From the cell containing the given text, extract its center point as (x, y) coordinate. 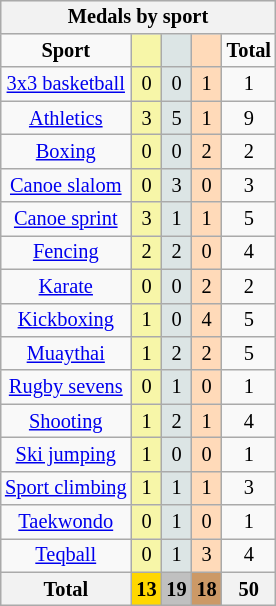
50 (249, 589)
Kickboxing (66, 320)
19 (177, 589)
Taekwondo (66, 522)
Athletics (66, 118)
Medals by sport (138, 17)
3x3 basketball (66, 84)
Teqball (66, 556)
Sport (66, 51)
Ski jumping (66, 455)
Rugby sevens (66, 387)
Boxing (66, 152)
18 (207, 589)
13 (146, 589)
Canoe sprint (66, 219)
Fencing (66, 253)
Muaythai (66, 354)
Canoe slalom (66, 185)
Sport climbing (66, 488)
9 (249, 118)
Karate (66, 286)
Shooting (66, 421)
